From the cell containing the given text, extract its center point as [x, y] coordinate. 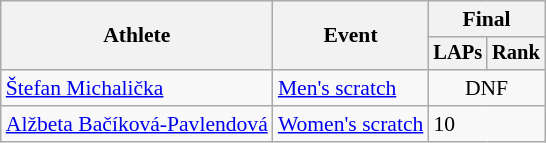
10 [486, 124]
DNF [486, 88]
Alžbeta Bačíková-Pavlendová [137, 124]
Rank [516, 54]
Women's scratch [351, 124]
Štefan Michalička [137, 88]
Event [351, 36]
Athlete [137, 36]
Final [486, 19]
LAPs [458, 54]
Men's scratch [351, 88]
